Extract the (X, Y) coordinate from the center of the cell holding the provided text.  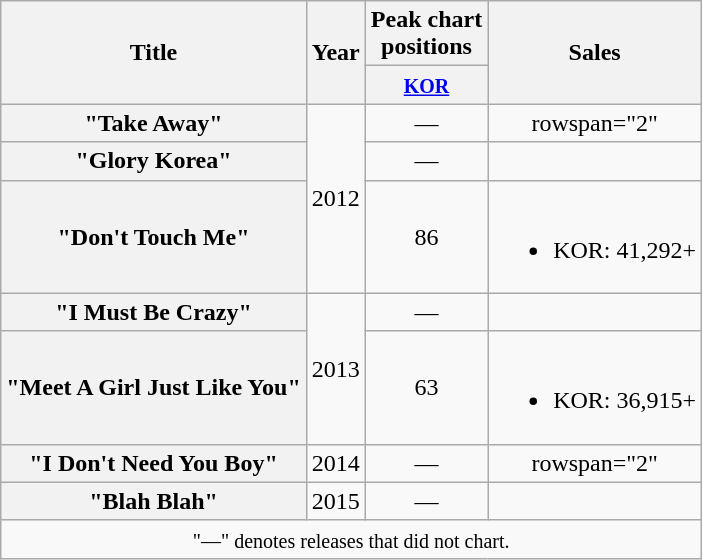
"I Don't Need You Boy" (154, 463)
Peak chart positions (426, 34)
Year (336, 52)
"Meet A Girl Just Like You" (154, 388)
"—" denotes releases that did not chart. (352, 539)
KOR (426, 85)
2012 (336, 198)
2015 (336, 501)
63 (426, 388)
2014 (336, 463)
Sales (595, 52)
86 (426, 236)
2013 (336, 368)
Title (154, 52)
"Don't Touch Me" (154, 236)
"Take Away" (154, 123)
"Blah Blah" (154, 501)
KOR: 36,915+ (595, 388)
"I Must Be Crazy" (154, 312)
KOR: 41,292+ (595, 236)
"Glory Korea" (154, 161)
